Scan for the cell matching the given text and deliver its (x, y) coordinate at center. 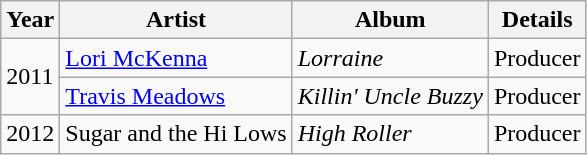
Sugar and the Hi Lows (176, 134)
2011 (30, 77)
Travis Meadows (176, 96)
2012 (30, 134)
Killin' Uncle Buzzy (390, 96)
Artist (176, 20)
Details (537, 20)
Album (390, 20)
Lorraine (390, 58)
High Roller (390, 134)
Year (30, 20)
Lori McKenna (176, 58)
